Determine the [X, Y] coordinate at the center of the cell enclosing the given text.  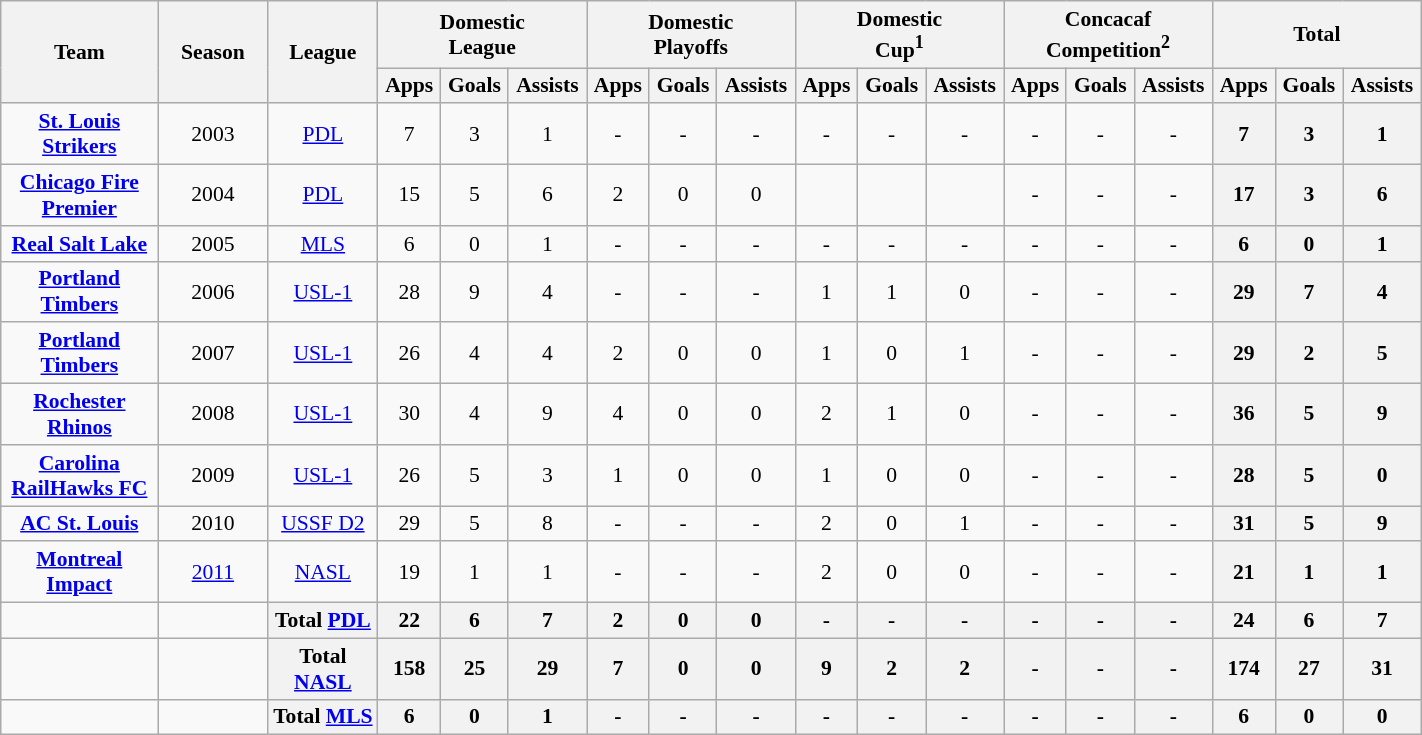
Total [1316, 34]
ConcacafCompetition2 [1108, 34]
36 [1244, 414]
DomesticLeague [482, 34]
Total MLS [323, 717]
25 [475, 668]
Rochester Rhinos [80, 414]
21 [1244, 572]
DomesticCup1 [900, 34]
30 [410, 414]
AC St. Louis [80, 524]
158 [410, 668]
2003 [213, 134]
19 [410, 572]
St. Louis Strikers [80, 134]
Total NASL [323, 668]
27 [1309, 668]
2005 [213, 244]
2010 [213, 524]
2006 [213, 292]
2011 [213, 572]
17 [1244, 196]
MLS [323, 244]
Season [213, 52]
174 [1244, 668]
Carolina RailHawks FC [80, 476]
2009 [213, 476]
NASL [323, 572]
Total PDL [323, 621]
2004 [213, 196]
15 [410, 196]
22 [410, 621]
2007 [213, 354]
2008 [213, 414]
24 [1244, 621]
8 [547, 524]
Montreal Impact [80, 572]
Chicago Fire Premier [80, 196]
Real Salt Lake [80, 244]
Team [80, 52]
League [323, 52]
DomesticPlayoffs [690, 34]
USSF D2 [323, 524]
